Return the (X, Y) coordinate for the center point of the cell that contains the specified text.  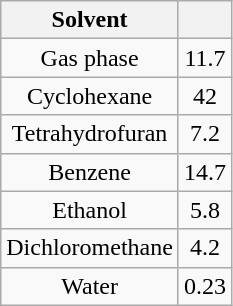
42 (204, 96)
4.2 (204, 248)
11.7 (204, 58)
Cyclohexane (90, 96)
7.2 (204, 134)
0.23 (204, 286)
Tetrahydrofuran (90, 134)
14.7 (204, 172)
Water (90, 286)
Gas phase (90, 58)
Solvent (90, 20)
Dichloromethane (90, 248)
Benzene (90, 172)
Ethanol (90, 210)
5.8 (204, 210)
